For the text-containing cell, return its midpoint in [x, y] coordinate format. 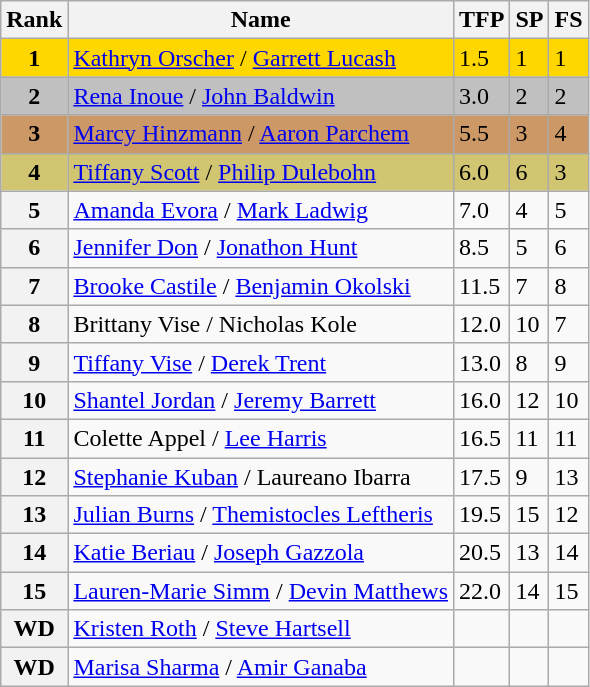
Kathryn Orscher / Garrett Lucash [261, 58]
Rena Inoue / John Baldwin [261, 96]
Rank [34, 20]
Colette Appel / Lee Harris [261, 438]
8.5 [482, 248]
3.0 [482, 96]
7.0 [482, 210]
13.0 [482, 362]
Stephanie Kuban / Laureano Ibarra [261, 477]
SP [530, 20]
TFP [482, 20]
22.0 [482, 591]
Shantel Jordan / Jeremy Barrett [261, 400]
Kristen Roth / Steve Hartsell [261, 629]
1.5 [482, 58]
FS [568, 20]
11.5 [482, 286]
Marisa Sharma / Amir Ganaba [261, 667]
Tiffany Vise / Derek Trent [261, 362]
6.0 [482, 172]
17.5 [482, 477]
16.5 [482, 438]
Tiffany Scott / Philip Dulebohn [261, 172]
Lauren-Marie Simm / Devin Matthews [261, 591]
5.5 [482, 134]
Amanda Evora / Mark Ladwig [261, 210]
Jennifer Don / Jonathon Hunt [261, 248]
Katie Beriau / Joseph Gazzola [261, 553]
12.0 [482, 324]
Marcy Hinzmann / Aaron Parchem [261, 134]
Julian Burns / Themistocles Leftheris [261, 515]
19.5 [482, 515]
16.0 [482, 400]
20.5 [482, 553]
Brittany Vise / Nicholas Kole [261, 324]
Brooke Castile / Benjamin Okolski [261, 286]
Name [261, 20]
